Find where the given text appears and provide that cell's center as (x, y) coordinate. 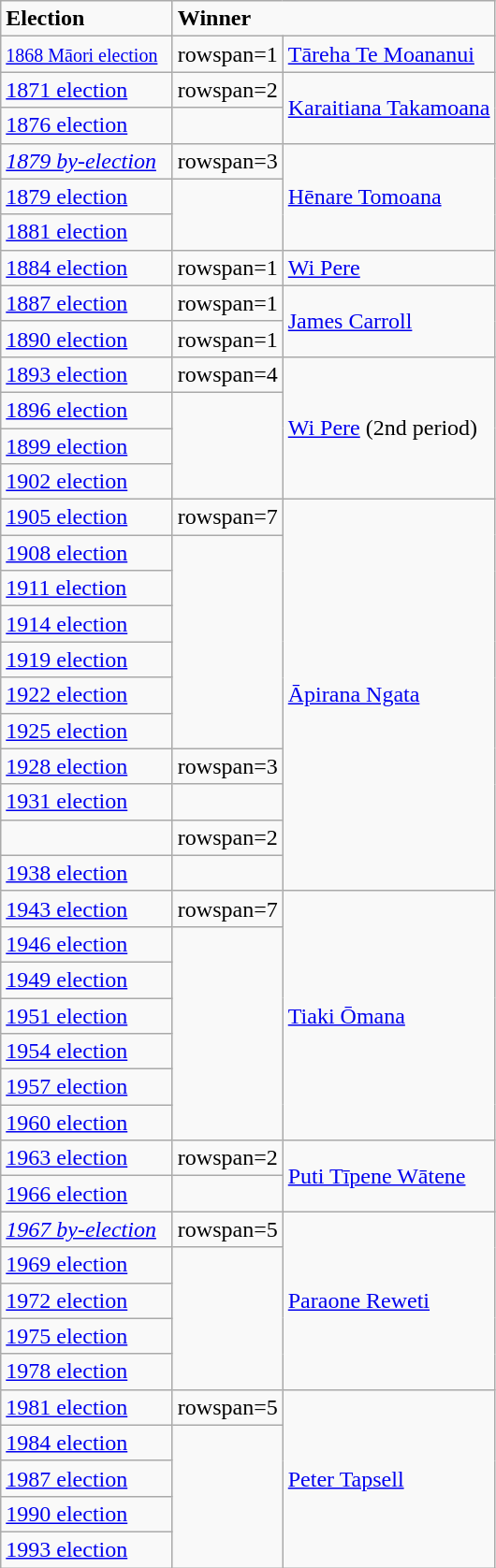
1879 by-election (87, 161)
1890 election (87, 339)
1928 election (87, 766)
1879 election (87, 196)
1981 election (87, 1407)
Āpirana Ngata (389, 696)
1954 election (87, 1052)
Karaitiana Takamoana (389, 108)
1908 election (87, 553)
1899 election (87, 446)
1938 election (87, 873)
1925 election (87, 731)
1868 Māori election (87, 54)
Tāreha Te Moananui (389, 54)
rowspan=4 (227, 374)
1946 election (87, 944)
Paraone Reweti (389, 1300)
1960 election (87, 1123)
1969 election (87, 1265)
1884 election (87, 268)
1957 election (87, 1087)
1893 election (87, 374)
1905 election (87, 517)
1966 election (87, 1194)
1881 election (87, 232)
1914 election (87, 624)
1922 election (87, 695)
Wi Pere (389, 268)
1978 election (87, 1372)
1951 election (87, 1015)
Winner (333, 19)
1919 election (87, 660)
James Carroll (389, 321)
1984 election (87, 1443)
1902 election (87, 482)
Peter Tapsell (389, 1478)
1987 election (87, 1478)
1963 election (87, 1158)
1993 election (87, 1549)
1896 election (87, 410)
1990 election (87, 1514)
1887 election (87, 303)
1911 election (87, 588)
1967 by-election (87, 1229)
1975 election (87, 1336)
1943 election (87, 908)
1949 election (87, 980)
1871 election (87, 90)
Hēnare Tomoana (389, 196)
Tiaki Ōmana (389, 1015)
Wi Pere (2nd period) (389, 428)
1876 election (87, 125)
1972 election (87, 1300)
1931 election (87, 802)
Election (87, 19)
Puti Tīpene Wātene (389, 1176)
